Pinpoint the cell where the given text exists, returning its [X, Y] midpoint coordinate. 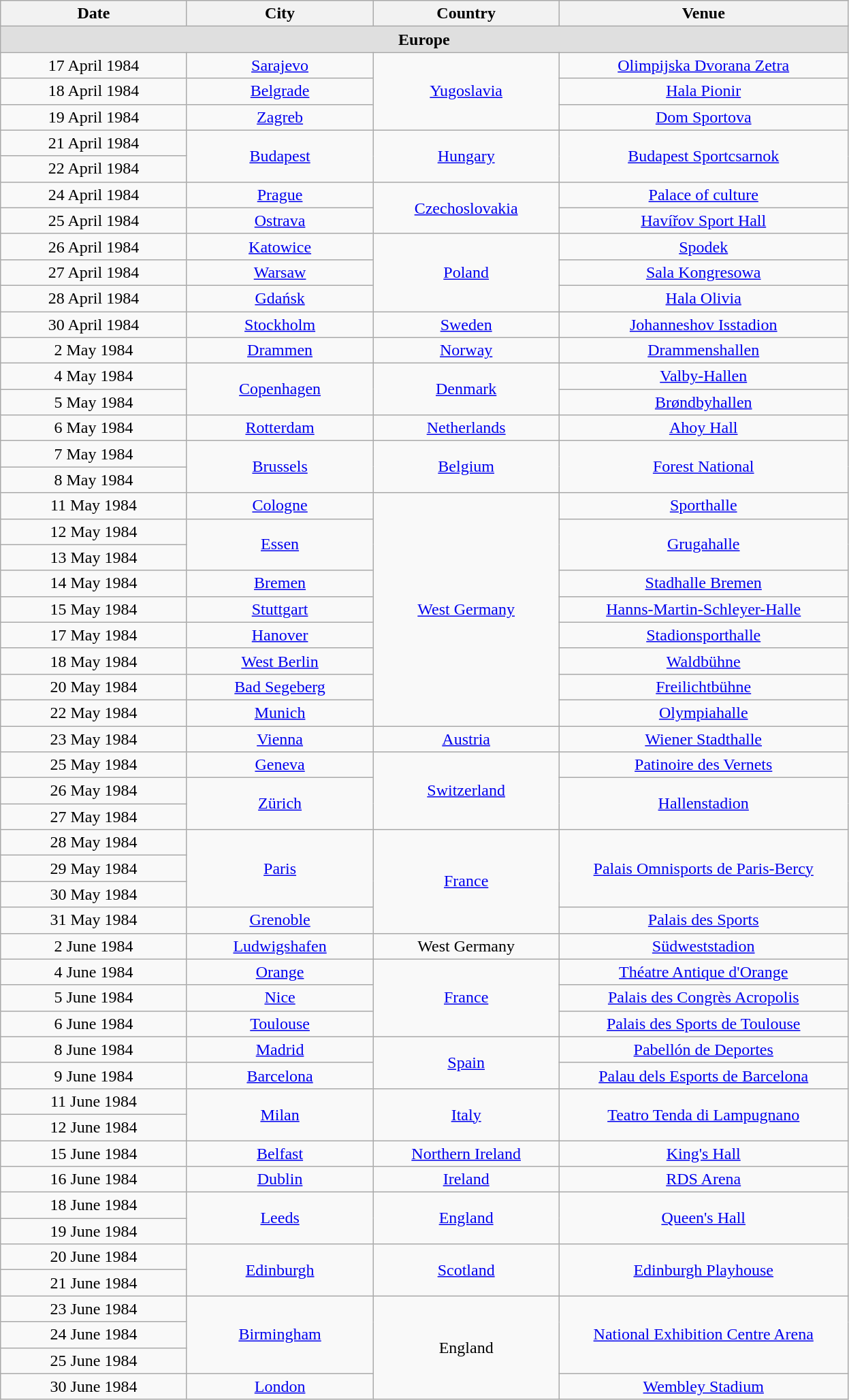
Belgium [466, 467]
20 May 1984 [94, 687]
27 April 1984 [94, 272]
Budapest [280, 156]
Geneva [280, 765]
30 May 1984 [94, 894]
Stockholm [280, 325]
Norway [466, 351]
Europe [424, 39]
Waldbühne [703, 661]
Palais Omnisports de Paris-Bercy [703, 868]
Cologne [280, 506]
Venue [703, 14]
Barcelona [280, 1075]
21 April 1984 [94, 143]
Théatre Antique d'Orange [703, 972]
Hungary [466, 156]
19 April 1984 [94, 117]
Brussels [280, 467]
Leeds [280, 1218]
Sweden [466, 325]
Ostrava [280, 221]
Sporthalle [703, 506]
25 April 1984 [94, 221]
18 April 1984 [94, 91]
28 May 1984 [94, 843]
22 May 1984 [94, 713]
Hallenstadion [703, 804]
Edinburgh [280, 1270]
2 May 1984 [94, 351]
Palace of culture [703, 195]
15 May 1984 [94, 609]
Palais des Congrès Acropolis [703, 998]
5 June 1984 [94, 998]
11 May 1984 [94, 506]
Country [466, 14]
Czechoslovakia [466, 208]
26 May 1984 [94, 791]
25 June 1984 [94, 1361]
Sarajevo [280, 65]
Freilichtbühne [703, 687]
5 May 1984 [94, 402]
Nice [280, 998]
Südweststadion [703, 946]
Havířov Sport Hall [703, 221]
25 May 1984 [94, 765]
Budapest Sportcsarnok [703, 156]
Ludwigshafen [280, 946]
18 June 1984 [94, 1205]
30 April 1984 [94, 325]
Teatro Tenda di Lampugnano [703, 1114]
Hanover [280, 635]
Sala Kongresowa [703, 272]
6 June 1984 [94, 1024]
London [280, 1386]
Milan [280, 1114]
Netherlands [466, 428]
Hala Pionir [703, 91]
Brøndbyhallen [703, 402]
16 June 1984 [94, 1179]
Poland [466, 272]
Johanneshov Isstadion [703, 325]
2 June 1984 [94, 946]
4 May 1984 [94, 376]
Birmingham [280, 1335]
Copenhagen [280, 389]
Dom Sportova [703, 117]
Valby-Hallen [703, 376]
Paris [280, 868]
Vienna [280, 738]
12 June 1984 [94, 1127]
Zagreb [280, 117]
RDS Arena [703, 1179]
19 June 1984 [94, 1231]
Date [94, 14]
8 May 1984 [94, 480]
Grenoble [280, 920]
Belfast [280, 1154]
30 June 1984 [94, 1386]
Italy [466, 1114]
Stadionsporthalle [703, 635]
Palais des Sports de Toulouse [703, 1024]
Spain [466, 1062]
Palais des Sports [703, 920]
Forest National [703, 467]
Yugoslavia [466, 91]
Olimpijska Dvorana Zetra [703, 65]
Gdańsk [280, 298]
9 June 1984 [94, 1075]
8 June 1984 [94, 1049]
17 April 1984 [94, 65]
Prague [280, 195]
Rotterdam [280, 428]
21 June 1984 [94, 1283]
Madrid [280, 1049]
Denmark [466, 389]
Drammen [280, 351]
Stadhalle Bremen [703, 583]
Dublin [280, 1179]
13 May 1984 [94, 557]
Bad Segeberg [280, 687]
27 May 1984 [94, 817]
4 June 1984 [94, 972]
Patinoire des Vernets [703, 765]
Wembley Stadium [703, 1386]
23 May 1984 [94, 738]
Queen's Hall [703, 1218]
29 May 1984 [94, 868]
22 April 1984 [94, 169]
11 June 1984 [94, 1101]
Essen [280, 544]
Ahoy Hall [703, 428]
31 May 1984 [94, 920]
26 April 1984 [94, 246]
Switzerland [466, 791]
Hanns-Martin-Schleyer-Halle [703, 609]
Edinburgh Playhouse [703, 1270]
Spodek [703, 246]
Katowice [280, 246]
24 June 1984 [94, 1335]
Pabellón de Deportes [703, 1049]
18 May 1984 [94, 661]
Zürich [280, 804]
Northern Ireland [466, 1154]
Drammenshallen [703, 351]
Austria [466, 738]
Toulouse [280, 1024]
28 April 1984 [94, 298]
Palau dels Esports de Barcelona [703, 1075]
7 May 1984 [94, 454]
17 May 1984 [94, 635]
Stuttgart [280, 609]
23 June 1984 [94, 1309]
14 May 1984 [94, 583]
12 May 1984 [94, 532]
15 June 1984 [94, 1154]
Ireland [466, 1179]
20 June 1984 [94, 1257]
King's Hall [703, 1154]
Belgrade [280, 91]
Bremen [280, 583]
National Exhibition Centre Arena [703, 1335]
Grugahalle [703, 544]
Munich [280, 713]
Orange [280, 972]
Scotland [466, 1270]
Warsaw [280, 272]
West Berlin [280, 661]
Hala Olivia [703, 298]
Olympiahalle [703, 713]
6 May 1984 [94, 428]
City [280, 14]
Wiener Stadthalle [703, 738]
24 April 1984 [94, 195]
